Return (X, Y) of the center of cell containing provided text 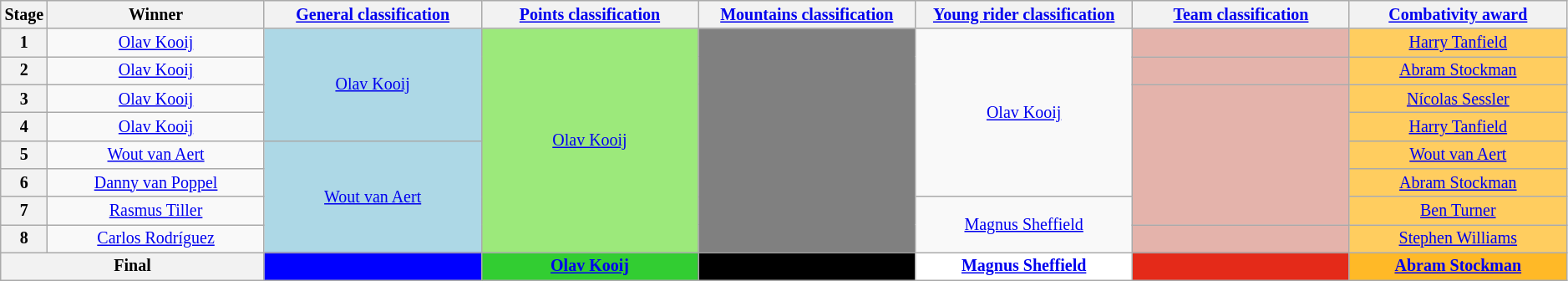
Rasmus Tiller (155, 211)
Young rider classification (1024, 15)
7 (24, 211)
Final (132, 266)
3 (24, 99)
Combativity award (1458, 15)
General classification (373, 15)
Nícolas Sessler (1458, 99)
5 (24, 154)
Stage (24, 15)
1 (24, 43)
8 (24, 239)
4 (24, 127)
Carlos Rodríguez (155, 239)
Ben Turner (1458, 211)
Team classification (1241, 15)
Mountains classification (807, 15)
2 (24, 70)
Winner (155, 15)
Points classification (590, 15)
6 (24, 182)
Stephen Williams (1458, 239)
Danny van Poppel (155, 182)
